Find where the given text appears and provide that cell's center as (X, Y) coordinate. 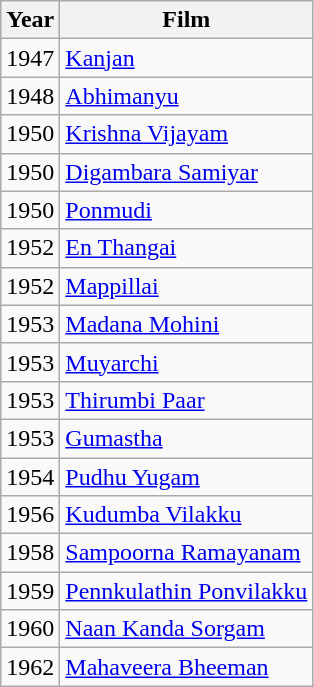
Sampoorna Ramayanam (186, 553)
Year (30, 20)
Naan Kanda Sorgam (186, 629)
1948 (30, 96)
En Thangai (186, 248)
Film (186, 20)
1960 (30, 629)
1959 (30, 591)
Pudhu Yugam (186, 477)
1956 (30, 515)
Abhimanyu (186, 96)
1958 (30, 553)
Pennkulathin Ponvilakku (186, 591)
Muyarchi (186, 362)
Digambara Samiyar (186, 172)
1954 (30, 477)
Mahaveera Bheeman (186, 667)
Ponmudi (186, 210)
Thirumbi Paar (186, 400)
Krishna Vijayam (186, 134)
Mappillai (186, 286)
Gumastha (186, 438)
1947 (30, 58)
Kanjan (186, 58)
Kudumba Vilakku (186, 515)
Madana Mohini (186, 324)
1962 (30, 667)
